Identify which cell holds the provided text, then report its [x, y] central coordinate. 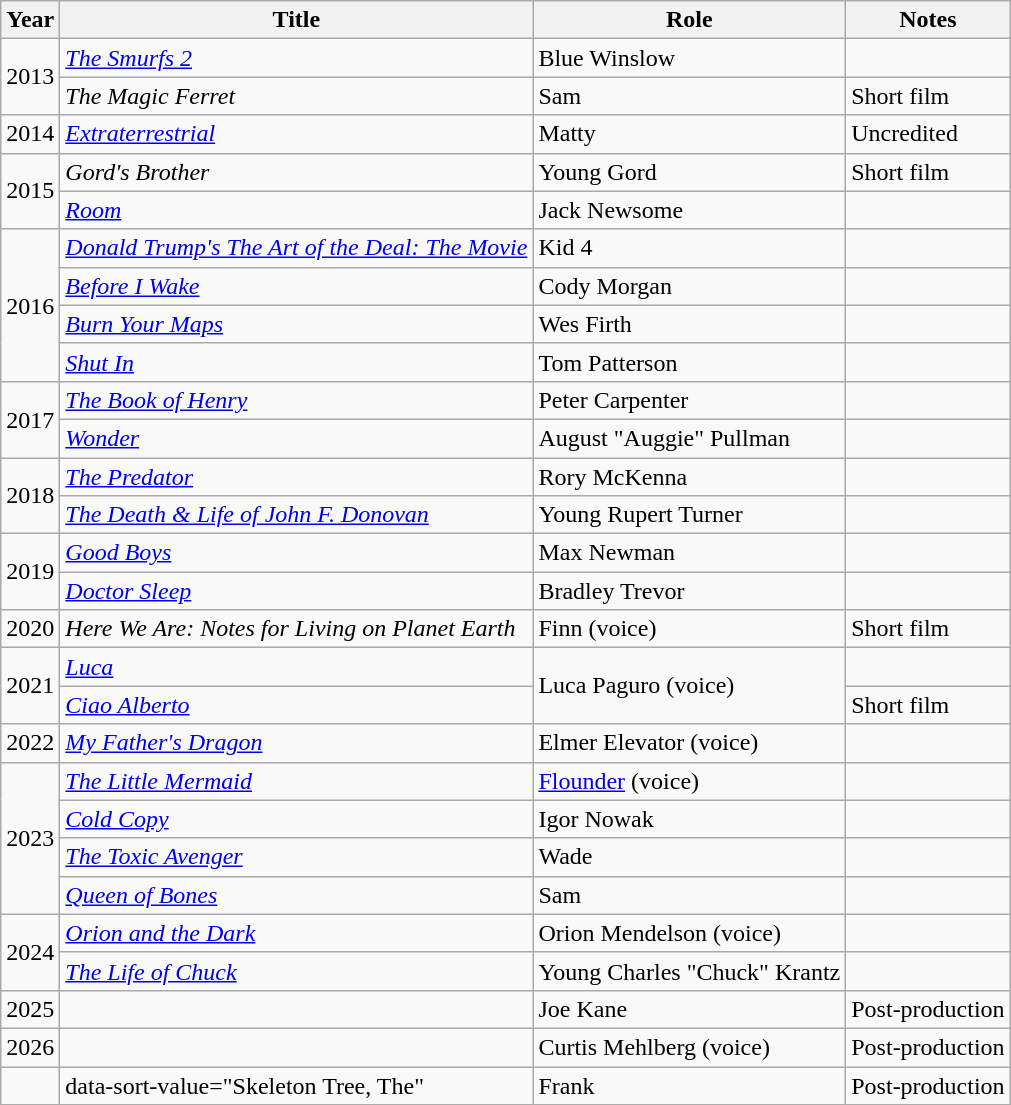
Rory McKenna [690, 477]
2014 [30, 134]
Finn (voice) [690, 629]
2019 [30, 572]
Title [296, 20]
Shut In [296, 362]
Blue Winslow [690, 58]
2016 [30, 305]
2020 [30, 629]
The Toxic Avenger [296, 857]
Before I Wake [296, 286]
data-sort-value="Skeleton Tree, The" [296, 1085]
Kid 4 [690, 248]
The Little Mermaid [296, 781]
My Father's Dragon [296, 743]
Elmer Elevator (voice) [690, 743]
The Predator [296, 477]
Good Boys [296, 553]
Igor Nowak [690, 819]
Notes [928, 20]
Flounder (voice) [690, 781]
Matty [690, 134]
Young Rupert Turner [690, 515]
The Magic Ferret [296, 96]
Year [30, 20]
2023 [30, 838]
Donald Trump's The Art of the Deal: The Movie [296, 248]
Orion and the Dark [296, 933]
Wade [690, 857]
Here We Are: Notes for Living on Planet Earth [296, 629]
Wes Firth [690, 324]
Cold Copy [296, 819]
Young Gord [690, 172]
2024 [30, 952]
2021 [30, 686]
Joe Kane [690, 1009]
Jack Newsome [690, 210]
2015 [30, 191]
2022 [30, 743]
2013 [30, 77]
Frank [690, 1085]
Room [296, 210]
Doctor Sleep [296, 591]
Burn Your Maps [296, 324]
Cody Morgan [690, 286]
Bradley Trevor [690, 591]
Queen of Bones [296, 895]
Peter Carpenter [690, 400]
Young Charles "Chuck" Krantz [690, 971]
Uncredited [928, 134]
The Life of Chuck [296, 971]
Max Newman [690, 553]
August "Auggie" Pullman [690, 438]
The Smurfs 2 [296, 58]
The Death & Life of John F. Donovan [296, 515]
Curtis Mehlberg (voice) [690, 1047]
Ciao Alberto [296, 705]
Gord's Brother [296, 172]
Extraterrestrial [296, 134]
The Book of Henry [296, 400]
2017 [30, 419]
Orion Mendelson (voice) [690, 933]
Tom Patterson [690, 362]
Role [690, 20]
2026 [30, 1047]
2025 [30, 1009]
Wonder [296, 438]
2018 [30, 496]
Luca [296, 667]
Luca Paguro (voice) [690, 686]
